Output the (X, Y) coordinate of the center of the cell containing the given text.  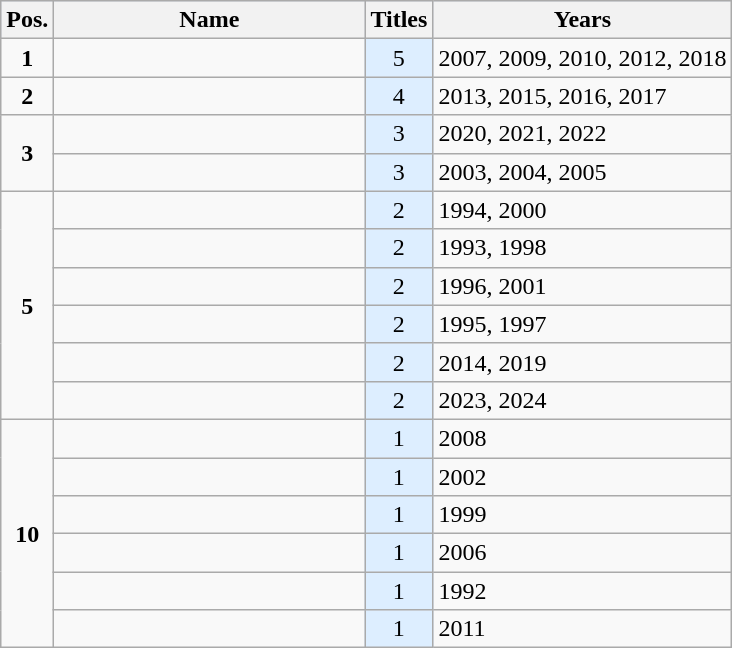
4 (399, 96)
2020, 2021, 2022 (582, 134)
1995, 1997 (582, 324)
2006 (582, 553)
1996, 2001 (582, 286)
Titles (399, 20)
1992 (582, 591)
2011 (582, 629)
10 (28, 533)
1994, 2000 (582, 210)
2003, 2004, 2005 (582, 172)
1993, 1998 (582, 248)
Pos. (28, 20)
2002 (582, 477)
1999 (582, 515)
Name (210, 20)
2023, 2024 (582, 400)
2008 (582, 438)
2007, 2009, 2010, 2012, 2018 (582, 58)
2013, 2015, 2016, 2017 (582, 96)
Years (582, 20)
2014, 2019 (582, 362)
